Scan for the cell matching the given text and deliver its (x, y) coordinate at center. 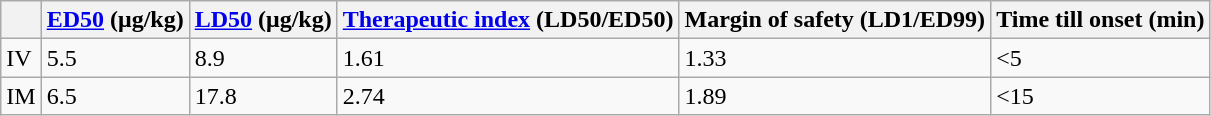
Therapeutic index (LD50/ED50) (508, 20)
1.61 (508, 58)
<15 (1100, 96)
2.74 (508, 96)
1.89 (835, 96)
IV (21, 58)
IM (21, 96)
6.5 (115, 96)
8.9 (263, 58)
Margin of safety (LD1/ED99) (835, 20)
5.5 (115, 58)
17.8 (263, 96)
<5 (1100, 58)
Time till onset (min) (1100, 20)
1.33 (835, 58)
ED50 (μg/kg) (115, 20)
LD50 (μg/kg) (263, 20)
